Output the [X, Y] coordinate of the center of the cell containing the given text.  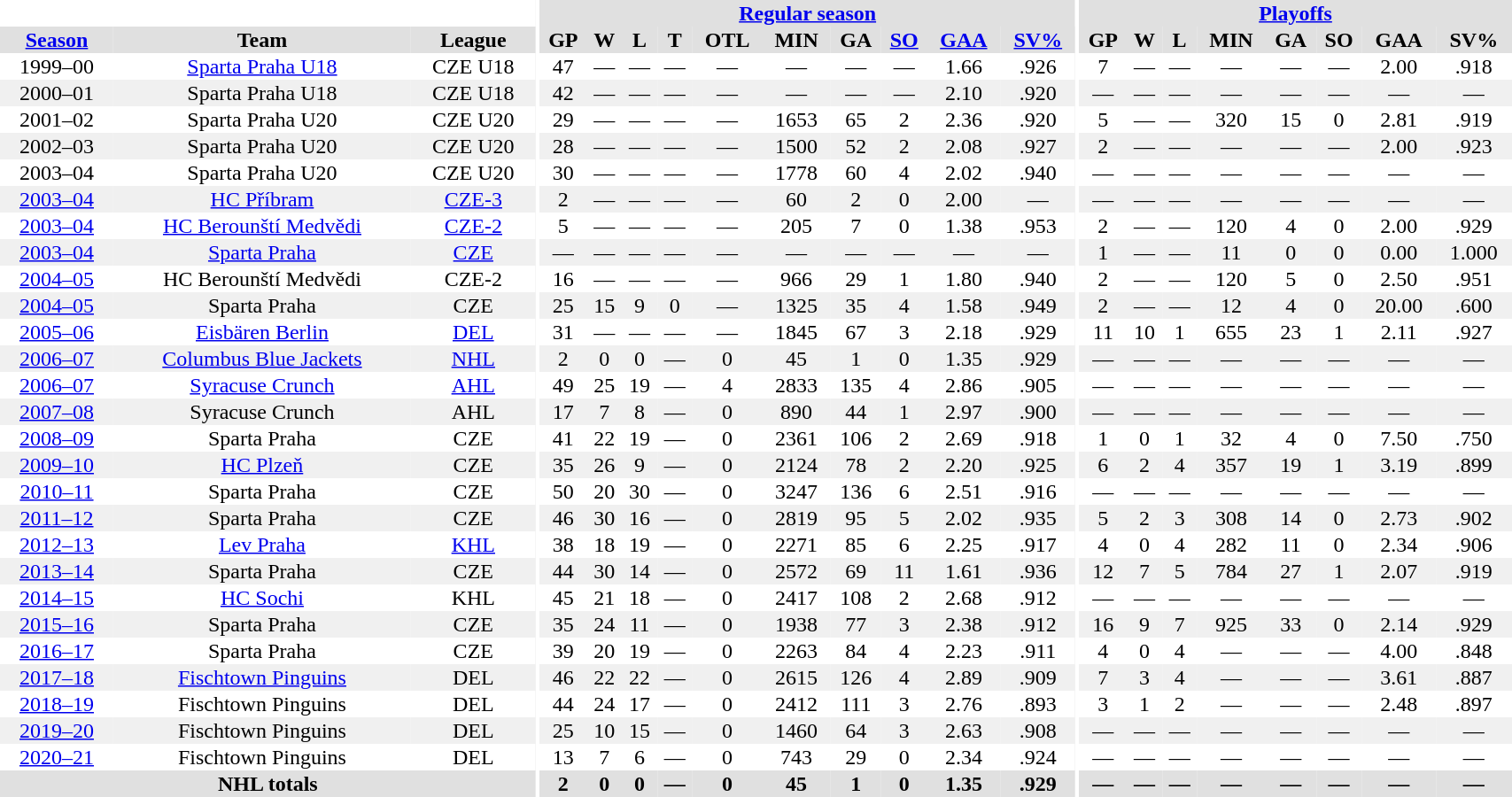
2.18 [964, 332]
.899 [1474, 465]
67 [856, 332]
77 [856, 624]
890 [797, 412]
2.63 [964, 731]
.949 [1038, 306]
.900 [1038, 412]
655 [1231, 332]
2.10 [964, 93]
3.19 [1399, 465]
39 [563, 651]
NHL [473, 359]
.848 [1474, 651]
.600 [1474, 306]
2833 [797, 385]
2263 [797, 651]
2019–20 [57, 731]
.953 [1038, 226]
2011–12 [57, 518]
1653 [797, 120]
1999–00 [57, 66]
1.80 [964, 279]
2012–13 [57, 545]
2615 [797, 677]
.936 [1038, 571]
320 [1231, 120]
78 [856, 465]
2.86 [964, 385]
.902 [1474, 518]
CZE-3 [473, 199]
7.50 [1399, 438]
2010–11 [57, 491]
T [675, 40]
.951 [1474, 279]
784 [1231, 571]
2014–15 [57, 598]
1845 [797, 332]
1938 [797, 624]
2.07 [1399, 571]
Playoffs [1296, 13]
41 [563, 438]
2572 [797, 571]
49 [563, 385]
64 [856, 731]
.911 [1038, 651]
136 [856, 491]
.909 [1038, 677]
.906 [1474, 545]
.893 [1038, 704]
2819 [797, 518]
69 [856, 571]
.750 [1474, 438]
Regular season [808, 13]
743 [797, 757]
925 [1231, 624]
1778 [797, 173]
135 [856, 385]
1500 [797, 146]
2.51 [964, 491]
.926 [1038, 66]
HC Příbram [262, 199]
8 [640, 412]
28 [563, 146]
4.00 [1399, 651]
126 [856, 677]
2.69 [964, 438]
2.50 [1399, 279]
2017–18 [57, 677]
108 [856, 598]
42 [563, 93]
52 [856, 146]
21 [605, 598]
2.08 [964, 146]
OTL [728, 40]
NHL totals [268, 784]
47 [563, 66]
357 [1231, 465]
33 [1290, 624]
282 [1231, 545]
2361 [797, 438]
106 [856, 438]
.897 [1474, 704]
2013–14 [57, 571]
31 [563, 332]
85 [856, 545]
2.20 [964, 465]
50 [563, 491]
20.00 [1399, 306]
3.61 [1399, 677]
27 [1290, 571]
26 [605, 465]
32 [1231, 438]
HC Sochi [262, 598]
2005–06 [57, 332]
308 [1231, 518]
2.36 [964, 120]
1460 [797, 731]
2009–10 [57, 465]
1.61 [964, 571]
Columbus Blue Jackets [262, 359]
2.14 [1399, 624]
2.38 [964, 624]
.916 [1038, 491]
95 [856, 518]
.887 [1474, 677]
.905 [1038, 385]
2.76 [964, 704]
2271 [797, 545]
.917 [1038, 545]
2.68 [964, 598]
1.66 [964, 66]
2008–09 [57, 438]
2124 [797, 465]
Team [262, 40]
2.73 [1399, 518]
0.00 [1399, 252]
.923 [1474, 146]
.924 [1038, 757]
2412 [797, 704]
13 [563, 757]
84 [856, 651]
2.25 [964, 545]
HC Plzeň [262, 465]
2015–16 [57, 624]
2417 [797, 598]
111 [856, 704]
23 [1290, 332]
2.97 [964, 412]
.908 [1038, 731]
2000–01 [57, 93]
League [473, 40]
2001–02 [57, 120]
2018–19 [57, 704]
2002–03 [57, 146]
2.23 [964, 651]
Season [57, 40]
1.38 [964, 226]
1325 [797, 306]
65 [856, 120]
.925 [1038, 465]
2.89 [964, 677]
38 [563, 545]
2020–21 [57, 757]
1.58 [964, 306]
.935 [1038, 518]
3247 [797, 491]
2007–08 [57, 412]
205 [797, 226]
2.81 [1399, 120]
Lev Praha [262, 545]
1.000 [1474, 252]
2.48 [1399, 704]
Eisbären Berlin [262, 332]
2.11 [1399, 332]
2016–17 [57, 651]
966 [797, 279]
